Find where the given text appears and provide that cell's center as (x, y) coordinate. 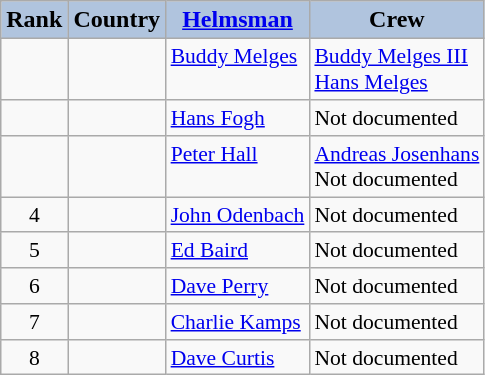
Buddy Melges IIIHans Melges (396, 70)
Crew (396, 20)
4 (34, 215)
Andreas JosenhansNot documented (396, 166)
5 (34, 250)
Country (117, 20)
Peter Hall (238, 166)
Hans Fogh (238, 118)
John Odenbach (238, 215)
Ed Baird (238, 250)
Buddy Melges (238, 70)
Helmsman (238, 20)
7 (34, 322)
Rank (34, 20)
Dave Curtis (238, 357)
8 (34, 357)
Dave Perry (238, 286)
6 (34, 286)
Charlie Kamps (238, 322)
